Determine the (x, y) coordinate at the center of the cell enclosing the given text.  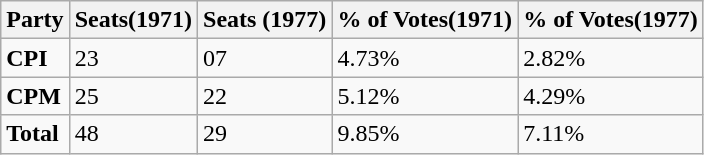
29 (265, 134)
7.11% (611, 134)
Party (35, 20)
22 (265, 96)
07 (265, 58)
4.73% (425, 58)
25 (133, 96)
Seats(1971) (133, 20)
48 (133, 134)
CPM (35, 96)
Total (35, 134)
% of Votes(1977) (611, 20)
2.82% (611, 58)
5.12% (425, 96)
23 (133, 58)
9.85% (425, 134)
Seats (1977) (265, 20)
CPI (35, 58)
4.29% (611, 96)
% of Votes(1971) (425, 20)
